Search for the cell housing the specified text and yield its (X, Y) center coordinate. 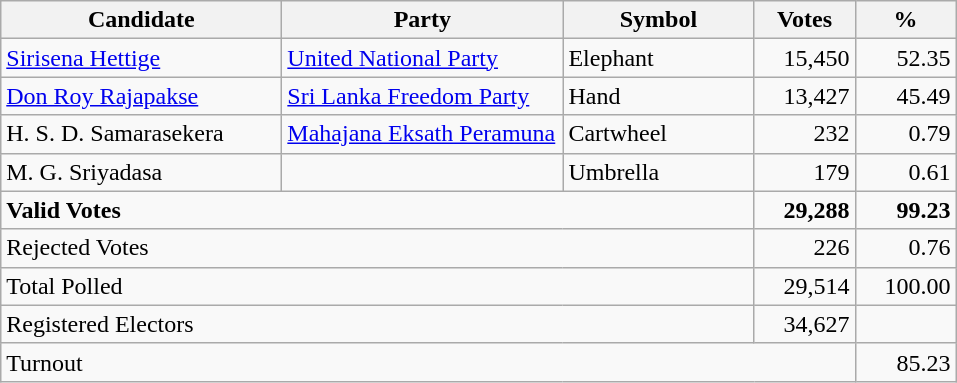
H. S. D. Samarasekera (142, 134)
Rejected Votes (378, 248)
Symbol (658, 20)
15,450 (804, 58)
100.00 (906, 286)
Elephant (658, 58)
Turnout (428, 362)
% (906, 20)
Candidate (142, 20)
Umbrella (658, 172)
M. G. Sriyadasa (142, 172)
United National Party (422, 58)
Don Roy Rajapakse (142, 96)
99.23 (906, 210)
13,427 (804, 96)
179 (804, 172)
232 (804, 134)
0.61 (906, 172)
29,514 (804, 286)
226 (804, 248)
85.23 (906, 362)
29,288 (804, 210)
34,627 (804, 324)
Total Polled (378, 286)
Hand (658, 96)
Cartwheel (658, 134)
Sri Lanka Freedom Party (422, 96)
Mahajana Eksath Peramuna (422, 134)
Sirisena Hettige (142, 58)
0.79 (906, 134)
Registered Electors (378, 324)
Votes (804, 20)
Party (422, 20)
0.76 (906, 248)
52.35 (906, 58)
Valid Votes (378, 210)
45.49 (906, 96)
